Identify which cell holds the provided text, then report its [X, Y] central coordinate. 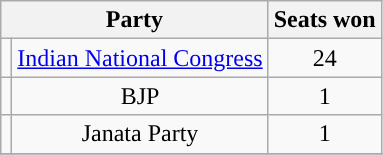
Seats won [324, 20]
Janata Party [140, 134]
Indian National Congress [140, 58]
24 [324, 58]
Party [134, 20]
BJP [140, 96]
